Identify which cell holds the provided text, then report its (x, y) central coordinate. 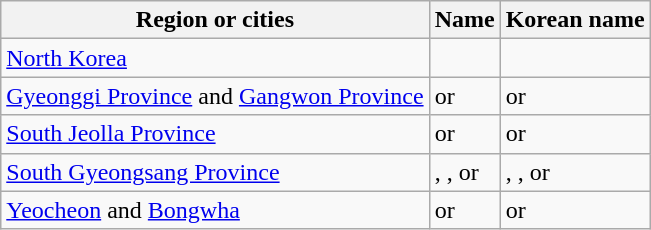
Name (464, 20)
North Korea (215, 58)
South Gyeongsang Province (215, 172)
South Jeolla Province (215, 134)
Yeocheon and Bongwha (215, 210)
Gyeonggi Province and Gangwon Province (215, 96)
Region or cities (215, 20)
Korean name (575, 20)
